Output the (x, y) coordinate of the center of the cell containing the given text.  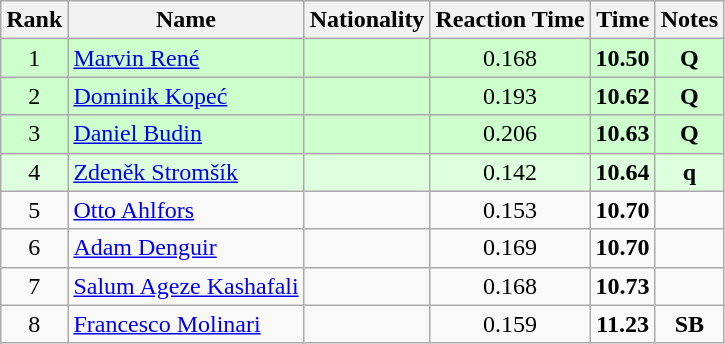
Time (622, 20)
Notes (689, 20)
Nationality (367, 20)
Dominik Kopeć (186, 96)
6 (34, 248)
1 (34, 58)
7 (34, 286)
10.64 (622, 172)
q (689, 172)
0.142 (510, 172)
10.62 (622, 96)
8 (34, 324)
Daniel Budin (186, 134)
Zdeněk Stromšík (186, 172)
10.63 (622, 134)
Otto Ahlfors (186, 210)
2 (34, 96)
10.50 (622, 58)
4 (34, 172)
Salum Ageze Kashafali (186, 286)
11.23 (622, 324)
0.206 (510, 134)
Reaction Time (510, 20)
Adam Denguir (186, 248)
0.159 (510, 324)
5 (34, 210)
Rank (34, 20)
10.73 (622, 286)
Francesco Molinari (186, 324)
SB (689, 324)
Name (186, 20)
0.193 (510, 96)
3 (34, 134)
Marvin René (186, 58)
0.153 (510, 210)
0.169 (510, 248)
